Capture the cell that displays the provided text and extract its [x, y] central coordinate. 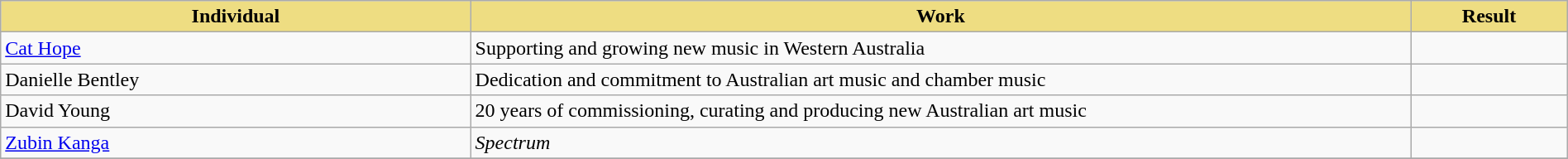
David Young [236, 111]
Dedication and commitment to Australian art music and chamber music [941, 79]
Spectrum [941, 142]
20 years of commissioning, curating and producing new Australian art music [941, 111]
Supporting and growing new music in Western Australia [941, 48]
Cat Hope [236, 48]
Work [941, 17]
Individual [236, 17]
Danielle Bentley [236, 79]
Zubin Kanga [236, 142]
Result [1489, 17]
